Pinpoint the cell where the given text exists, returning its (X, Y) midpoint coordinate. 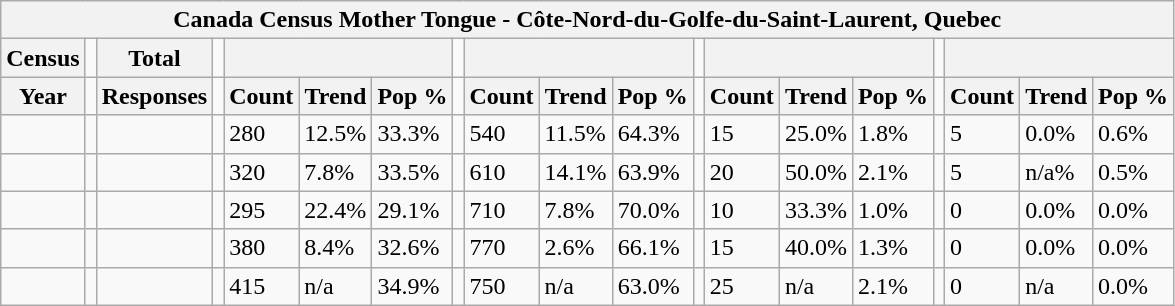
11.5% (576, 134)
14.1% (576, 172)
320 (262, 172)
50.0% (816, 172)
Total (154, 58)
610 (502, 172)
66.1% (652, 248)
1.0% (892, 210)
10 (742, 210)
770 (502, 248)
25 (742, 286)
70.0% (652, 210)
Year (43, 96)
0.5% (1134, 172)
63.0% (652, 286)
280 (262, 134)
Canada Census Mother Tongue - Côte-Nord-du-Golfe-du-Saint-Laurent, Quebec (588, 20)
0.6% (1134, 134)
32.6% (412, 248)
20 (742, 172)
12.5% (336, 134)
540 (502, 134)
295 (262, 210)
63.9% (652, 172)
64.3% (652, 134)
8.4% (336, 248)
n/a% (1056, 172)
2.6% (576, 248)
40.0% (816, 248)
1.3% (892, 248)
25.0% (816, 134)
1.8% (892, 134)
415 (262, 286)
33.5% (412, 172)
22.4% (336, 210)
Responses (154, 96)
380 (262, 248)
750 (502, 286)
34.9% (412, 286)
29.1% (412, 210)
Census (43, 58)
710 (502, 210)
